Detect which cell encompasses the target text, then output its [X, Y] center coordinate. 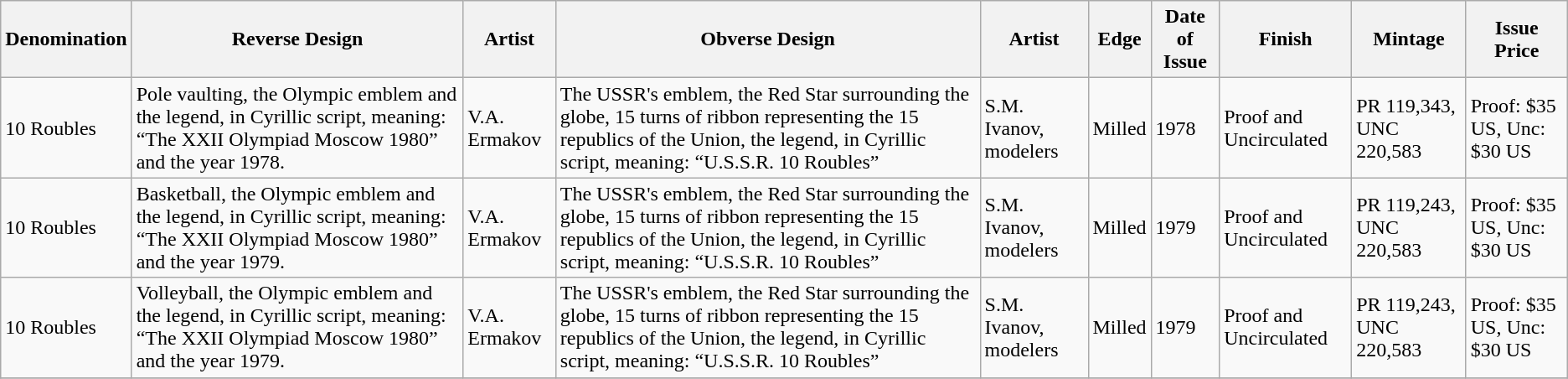
1978 [1185, 127]
Denomination [66, 39]
Edge [1119, 39]
Date of Issue [1185, 39]
Pole vaulting, the Olympic emblem and the legend, in Cyrillic script, meaning: “The XXII Olympiad Moscow 1980” and the year 1978. [297, 127]
Finish [1286, 39]
PR 119,343, UNC 220,583 [1409, 127]
Basketball, the Olympic emblem and the legend, in Cyrillic script, meaning: “The XXII Olympiad Moscow 1980” and the year 1979. [297, 228]
Mintage [1409, 39]
Reverse Design [297, 39]
Issue Price [1516, 39]
Volleyball, the Olympic emblem and the legend, in Cyrillic script, meaning: “The XXII Olympiad Moscow 1980” and the year 1979. [297, 327]
Obverse Design [767, 39]
